Provide the (x, y) coordinate of the cell's center where the given text is located.  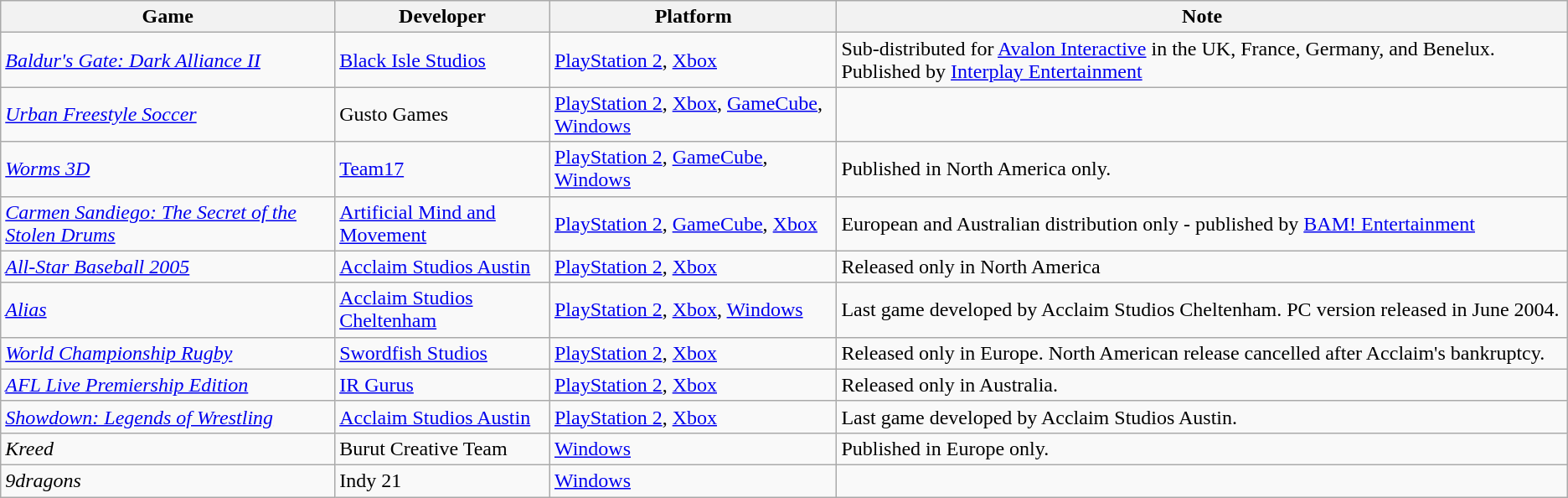
IR Gurus (442, 385)
9dragons (168, 480)
Released only in Europe. North American release cancelled after Acclaim's bankruptcy. (1202, 353)
Acclaim Studios Cheltenham (442, 310)
Released only in North America (1202, 267)
Indy 21 (442, 480)
PlayStation 2, Xbox, GameCube, Windows (693, 114)
Game (168, 17)
Artificial Mind and Movement (442, 223)
Last game developed by Acclaim Studios Cheltenham. PC version released in June 2004. (1202, 310)
European and Australian distribution only - published by BAM! Entertainment (1202, 223)
PlayStation 2, Xbox, Windows (693, 310)
Alias (168, 310)
Carmen Sandiego: The Secret of the Stolen Drums (168, 223)
Published in North America only. (1202, 169)
Team17 (442, 169)
Worms 3D (168, 169)
Black Isle Studios (442, 60)
Sub-distributed for Avalon Interactive in the UK, France, Germany, and Benelux. Published by Interplay Entertainment (1202, 60)
Developer (442, 17)
Showdown: Legends of Wrestling (168, 417)
All-Star Baseball 2005 (168, 267)
Platform (693, 17)
Published in Europe only. (1202, 449)
Gusto Games (442, 114)
Kreed (168, 449)
PlayStation 2, GameCube, Xbox (693, 223)
Burut Creative Team (442, 449)
Last game developed by Acclaim Studios Austin. (1202, 417)
AFL Live Premiership Edition (168, 385)
PlayStation 2, GameCube, Windows (693, 169)
Swordfish Studios (442, 353)
Released only in Australia. (1202, 385)
Urban Freestyle Soccer (168, 114)
World Championship Rugby (168, 353)
Baldur's Gate: Dark Alliance II (168, 60)
Note (1202, 17)
